Return (x, y) of the center of cell containing provided text 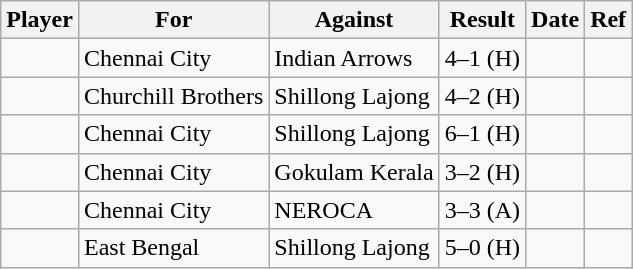
Result (482, 20)
Gokulam Kerala (354, 172)
East Bengal (173, 248)
For (173, 20)
NEROCA (354, 210)
Churchill Brothers (173, 96)
3–3 (A) (482, 210)
Ref (608, 20)
Against (354, 20)
6–1 (H) (482, 134)
Date (556, 20)
Indian Arrows (354, 58)
Player (40, 20)
4–2 (H) (482, 96)
3–2 (H) (482, 172)
4–1 (H) (482, 58)
5–0 (H) (482, 248)
